Scan for the cell matching the given text and deliver its (x, y) coordinate at center. 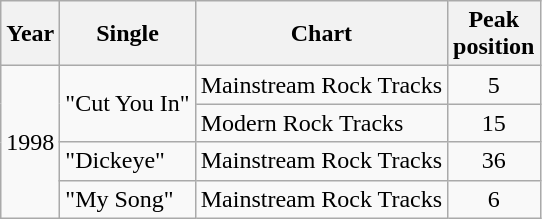
5 (494, 85)
36 (494, 161)
15 (494, 123)
Peakposition (494, 34)
Year (30, 34)
"Dickeye" (128, 161)
Single (128, 34)
Chart (321, 34)
Modern Rock Tracks (321, 123)
6 (494, 199)
1998 (30, 142)
"My Song" (128, 199)
"Cut You In" (128, 104)
